For the text-containing cell, return its midpoint in [x, y] coordinate format. 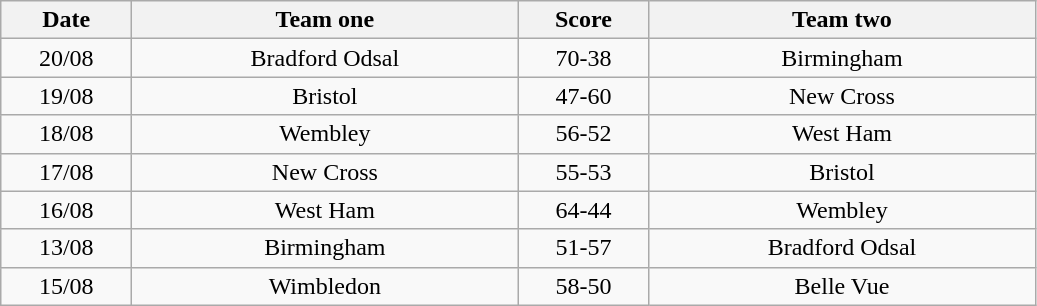
Team one [325, 20]
16/08 [66, 210]
64-44 [584, 210]
Score [584, 20]
15/08 [66, 286]
20/08 [66, 58]
Wimbledon [325, 286]
Belle Vue [842, 286]
17/08 [66, 172]
Date [66, 20]
Team two [842, 20]
18/08 [66, 134]
70-38 [584, 58]
58-50 [584, 286]
56-52 [584, 134]
51-57 [584, 248]
19/08 [66, 96]
55-53 [584, 172]
47-60 [584, 96]
13/08 [66, 248]
